Determine the [X, Y] coordinate at the center of the cell enclosing the given text.  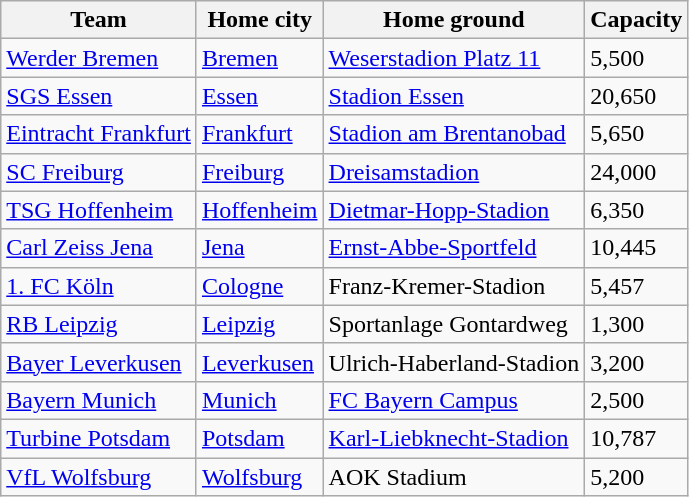
Sportanlage Gontardweg [454, 324]
Ernst-Abbe-Sportfeld [454, 248]
Essen [260, 96]
Team [99, 20]
Home ground [454, 20]
5,200 [636, 477]
Leverkusen [260, 362]
2,500 [636, 400]
10,445 [636, 248]
Eintracht Frankfurt [99, 134]
Bayern Munich [99, 400]
Cologne [260, 286]
Munich [260, 400]
VfL Wolfsburg [99, 477]
Wolfsburg [260, 477]
SC Freiburg [99, 172]
RB Leipzig [99, 324]
Bayer Leverkusen [99, 362]
SGS Essen [99, 96]
5,500 [636, 58]
6,350 [636, 210]
Stadion am Brentanobad [454, 134]
Dietmar-Hopp-Stadion [454, 210]
AOK Stadium [454, 477]
5,457 [636, 286]
Weserstadion Platz 11 [454, 58]
5,650 [636, 134]
24,000 [636, 172]
1. FC Köln [99, 286]
Leipzig [260, 324]
1,300 [636, 324]
FC Bayern Campus [454, 400]
Stadion Essen [454, 96]
Dreisamstadion [454, 172]
20,650 [636, 96]
Potsdam [260, 438]
Ulrich-Haberland-Stadion [454, 362]
TSG Hoffenheim [99, 210]
Freiburg [260, 172]
10,787 [636, 438]
Jena [260, 248]
Werder Bremen [99, 58]
Home city [260, 20]
Karl-Liebknecht-Stadion [454, 438]
Capacity [636, 20]
Hoffenheim [260, 210]
Frankfurt [260, 134]
Franz-Kremer-Stadion [454, 286]
3,200 [636, 362]
Turbine Potsdam [99, 438]
Bremen [260, 58]
Carl Zeiss Jena [99, 248]
